Determine the (X, Y) coordinate at the center of the cell enclosing the given text.  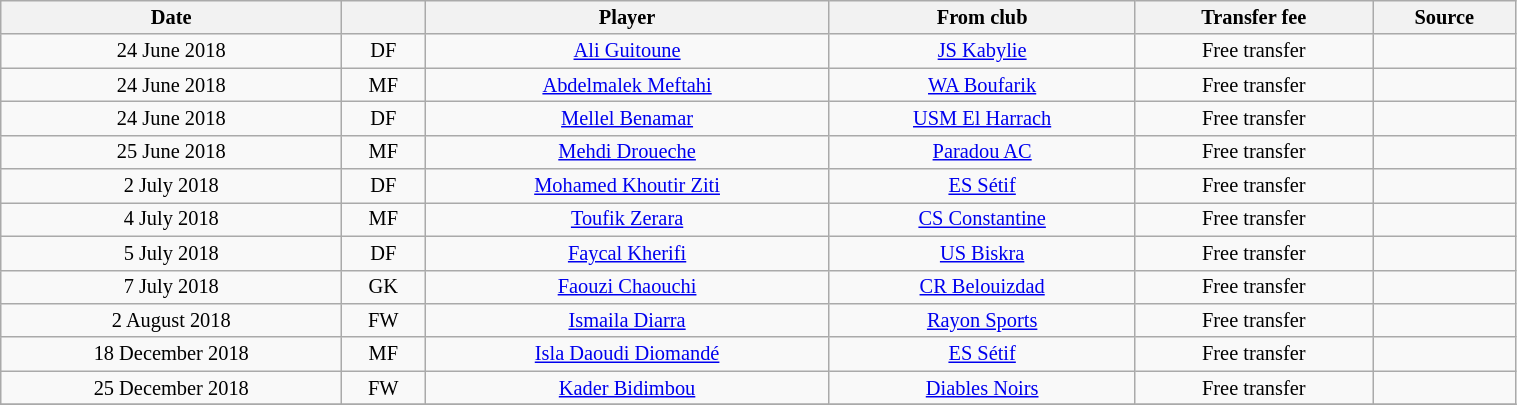
Toufik Zerara (627, 219)
Transfer fee (1254, 17)
2 August 2018 (172, 320)
Ismaila Diarra (627, 320)
Mellel Benamar (627, 118)
Ali Guitoune (627, 51)
US Biskra (982, 253)
5 July 2018 (172, 253)
From club (982, 17)
25 June 2018 (172, 152)
GK (384, 287)
Rayon Sports (982, 320)
WA Boufarik (982, 85)
JS Kabylie (982, 51)
Player (627, 17)
7 July 2018 (172, 287)
CS Constantine (982, 219)
Source (1445, 17)
USM El Harrach (982, 118)
Faycal Kherifi (627, 253)
Isla Daoudi Diomandé (627, 354)
Mehdi Droueche (627, 152)
CR Belouizdad (982, 287)
Date (172, 17)
Mohamed Khoutir Ziti (627, 186)
Abdelmalek Meftahi (627, 85)
Kader Bidimbou (627, 388)
25 December 2018 (172, 388)
2 July 2018 (172, 186)
Paradou AC (982, 152)
18 December 2018 (172, 354)
Faouzi Chaouchi (627, 287)
4 July 2018 (172, 219)
Diables Noirs (982, 388)
